From the cell containing the given text, extract its center point as [x, y] coordinate. 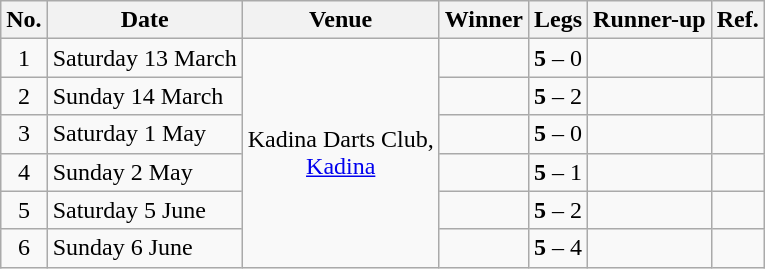
2 [24, 96]
Saturday 5 June [144, 210]
Sunday 14 March [144, 96]
5 – 1 [558, 172]
6 [24, 248]
Venue [340, 20]
Legs [558, 20]
3 [24, 134]
5 – 4 [558, 248]
Sunday 6 June [144, 248]
4 [24, 172]
No. [24, 20]
Date [144, 20]
Runner-up [650, 20]
1 [24, 58]
Ref. [738, 20]
5 [24, 210]
Sunday 2 May [144, 172]
Kadina Darts Club, Kadina [340, 153]
Saturday 1 May [144, 134]
Saturday 13 March [144, 58]
Winner [484, 20]
